Scan for the cell matching the given text and deliver its [x, y] coordinate at center. 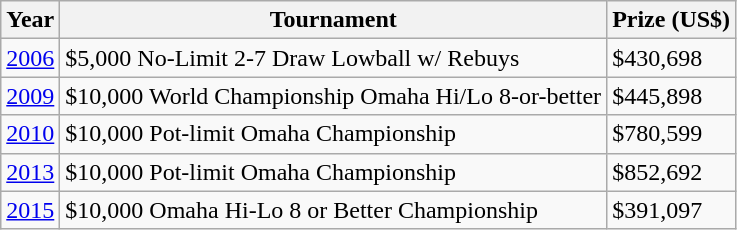
$780,599 [672, 134]
Tournament [334, 20]
2013 [30, 172]
2010 [30, 134]
$10,000 Omaha Hi-Lo 8 or Better Championship [334, 210]
$445,898 [672, 96]
2015 [30, 210]
2006 [30, 58]
$10,000 World Championship Omaha Hi/Lo 8-or-better [334, 96]
$391,097 [672, 210]
$852,692 [672, 172]
Year [30, 20]
$430,698 [672, 58]
Prize (US$) [672, 20]
2009 [30, 96]
$5,000 No-Limit 2-7 Draw Lowball w/ Rebuys [334, 58]
